Locate the cell with the specified text and output its [X, Y] center coordinate. 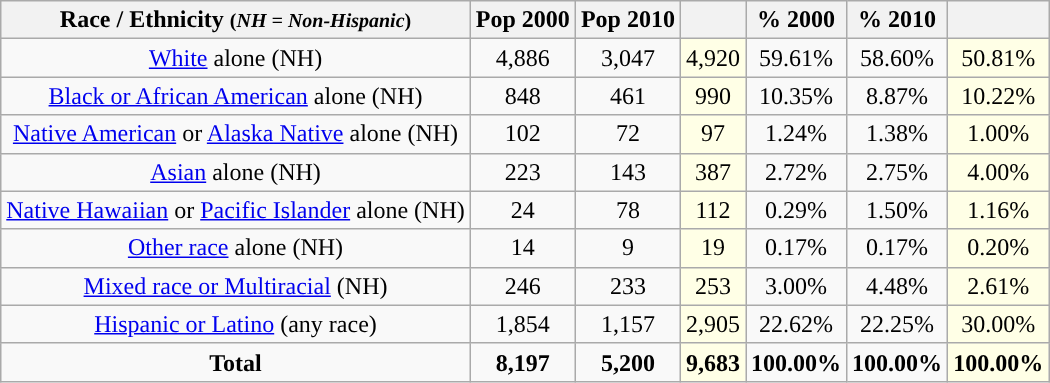
22.25% [898, 324]
97 [712, 134]
14 [522, 248]
223 [522, 172]
Hispanic or Latino (any race) [236, 324]
233 [628, 286]
2,905 [712, 324]
9 [628, 248]
2.75% [898, 172]
Asian alone (NH) [236, 172]
Total [236, 362]
1.38% [898, 134]
Pop 2000 [522, 20]
0.20% [998, 248]
Native American or Alaska Native alone (NH) [236, 134]
58.60% [898, 58]
1,854 [522, 324]
4.48% [898, 286]
19 [712, 248]
4,886 [522, 58]
Pop 2010 [628, 20]
3,047 [628, 58]
% 2010 [898, 20]
Other race alone (NH) [236, 248]
10.35% [796, 96]
Race / Ethnicity (NH = Non-Hispanic) [236, 20]
1,157 [628, 324]
2.61% [998, 286]
% 2000 [796, 20]
10.22% [998, 96]
1.16% [998, 210]
1.50% [898, 210]
1.00% [998, 134]
8.87% [898, 96]
8,197 [522, 362]
30.00% [998, 324]
990 [712, 96]
2.72% [796, 172]
9,683 [712, 362]
50.81% [998, 58]
Mixed race or Multiracial (NH) [236, 286]
143 [628, 172]
4,920 [712, 58]
1.24% [796, 134]
0.29% [796, 210]
848 [522, 96]
253 [712, 286]
22.62% [796, 324]
102 [522, 134]
59.61% [796, 58]
White alone (NH) [236, 58]
246 [522, 286]
5,200 [628, 362]
72 [628, 134]
24 [522, 210]
461 [628, 96]
Black or African American alone (NH) [236, 96]
387 [712, 172]
3.00% [796, 286]
Native Hawaiian or Pacific Islander alone (NH) [236, 210]
78 [628, 210]
4.00% [998, 172]
112 [712, 210]
